Detect which cell encompasses the target text, then output its [X, Y] center coordinate. 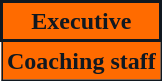
Coaching staff [82, 60]
Executive [82, 22]
